Detect which cell encompasses the target text, then output its [x, y] center coordinate. 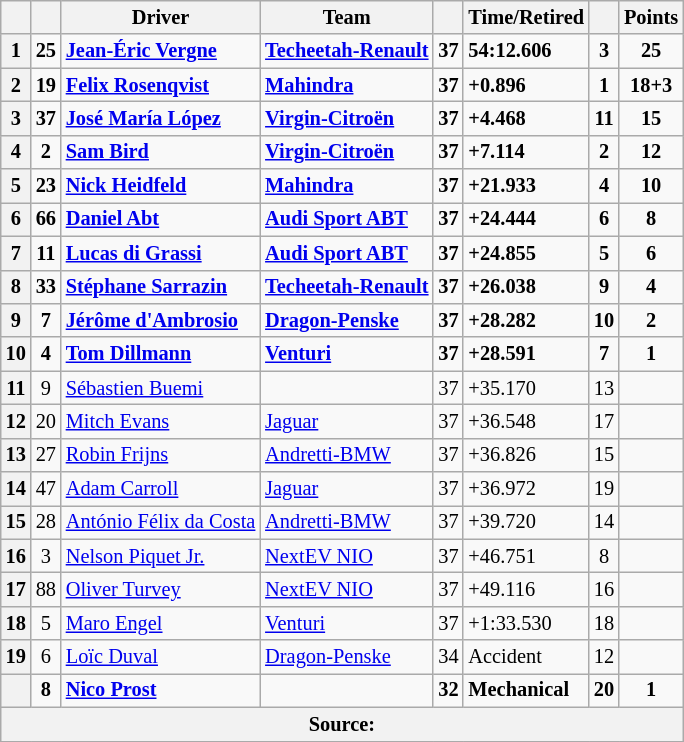
Nico Prost [160, 690]
Adam Carroll [160, 489]
33 [46, 287]
+24.444 [526, 219]
27 [46, 455]
47 [46, 489]
88 [46, 589]
Maro Engel [160, 623]
+49.116 [526, 589]
Mechanical [526, 690]
18+3 [651, 85]
Driver [160, 17]
+21.933 [526, 186]
23 [46, 186]
+4.468 [526, 118]
+35.170 [526, 388]
32 [448, 690]
66 [46, 219]
Points [651, 17]
+7.114 [526, 152]
Jean-Éric Vergne [160, 51]
+36.548 [526, 421]
Time/Retired [526, 17]
+1:33.530 [526, 623]
Robin Frijns [160, 455]
+46.751 [526, 556]
+24.855 [526, 253]
+28.591 [526, 354]
28 [46, 522]
Sébastien Buemi [160, 388]
José María López [160, 118]
Daniel Abt [160, 219]
+0.896 [526, 85]
+36.972 [526, 489]
Tom Dillmann [160, 354]
Team [346, 17]
+28.282 [526, 320]
+36.826 [526, 455]
Nelson Piquet Jr. [160, 556]
Nick Heidfeld [160, 186]
Felix Rosenqvist [160, 85]
António Félix da Costa [160, 522]
Loïc Duval [160, 657]
Jérôme d'Ambrosio [160, 320]
+26.038 [526, 287]
Sam Bird [160, 152]
54:12.606 [526, 51]
Oliver Turvey [160, 589]
+39.720 [526, 522]
Lucas di Grassi [160, 253]
Stéphane Sarrazin [160, 287]
34 [448, 657]
Mitch Evans [160, 421]
Accident [526, 657]
Source: [342, 724]
